Scan for the cell matching the given text and deliver its (x, y) coordinate at center. 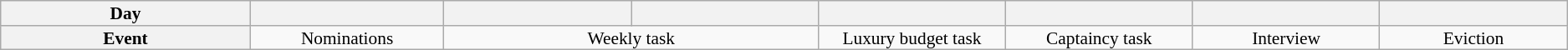
Day (125, 13)
